Determine the [X, Y] coordinate at the center of the cell enclosing the given text.  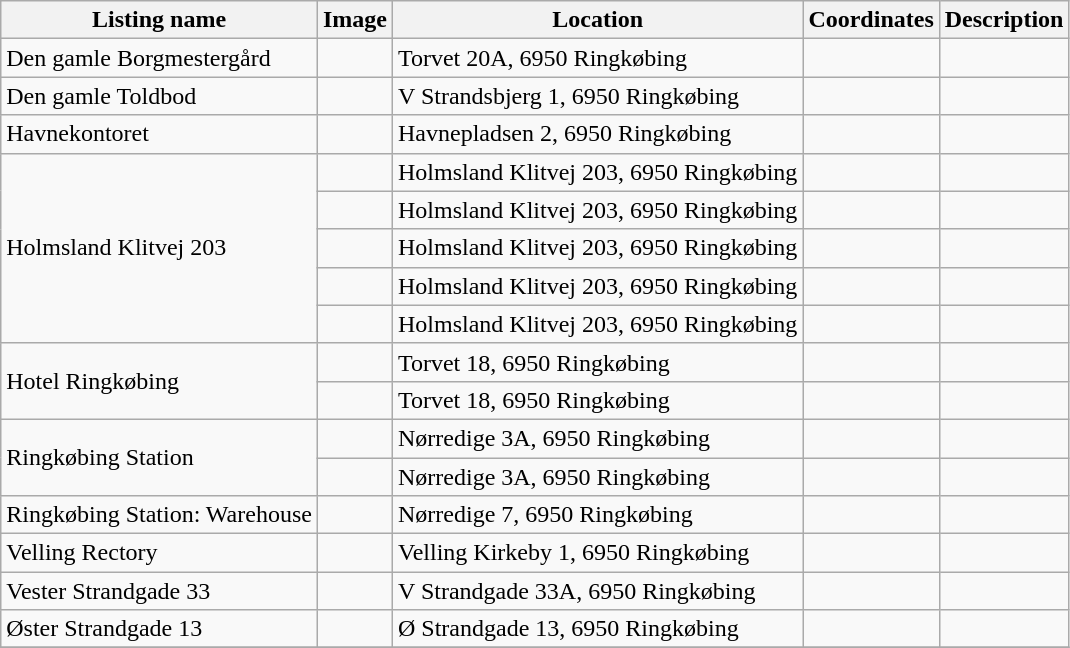
Holmsland Klitvej 203 [160, 248]
Hotel Ringkøbing [160, 381]
Torvet 20A, 6950 Ringkøbing [597, 58]
Description [1004, 20]
Ø Strandgade 13, 6950 Ringkøbing [597, 629]
V Strandsbjerg 1, 6950 Ringkøbing [597, 96]
Velling Kirkeby 1, 6950 Ringkøbing [597, 553]
Velling Rectory [160, 553]
Image [354, 20]
Ringkøbing Station: Warehouse [160, 515]
Øster Strandgade 13 [160, 629]
V Strandgade 33A, 6950 Ringkøbing [597, 591]
Location [597, 20]
Vester Strandgade 33 [160, 591]
Listing name [160, 20]
Den gamle Toldbod [160, 96]
Den gamle Borgmestergård [160, 58]
Havnepladsen 2, 6950 Ringkøbing [597, 134]
Coordinates [871, 20]
Ringkøbing Station [160, 457]
Nørredige 7, 6950 Ringkøbing [597, 515]
Havnekontoret [160, 134]
